Determine the (X, Y) coordinate at the center of the cell enclosing the given text.  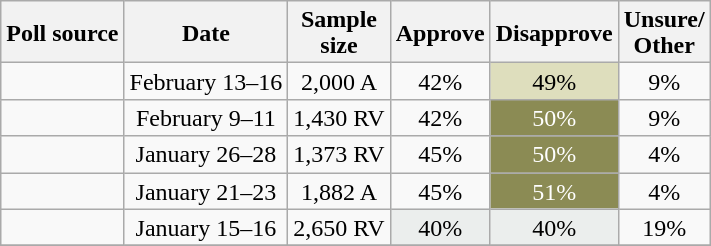
1,430 RV (339, 118)
Date (206, 32)
1,373 RV (339, 154)
January 15–16 (206, 228)
Samplesize (339, 32)
Poll source (62, 32)
49% (554, 82)
2,000 A (339, 82)
February 13–16 (206, 82)
19% (664, 228)
Unsure/Other (664, 32)
51% (554, 190)
January 21–23 (206, 190)
January 26–28 (206, 154)
1,882 A (339, 190)
2,650 RV (339, 228)
Approve (440, 32)
Disapprove (554, 32)
February 9–11 (206, 118)
